Determine the [X, Y] coordinate at the center of the cell enclosing the given text.  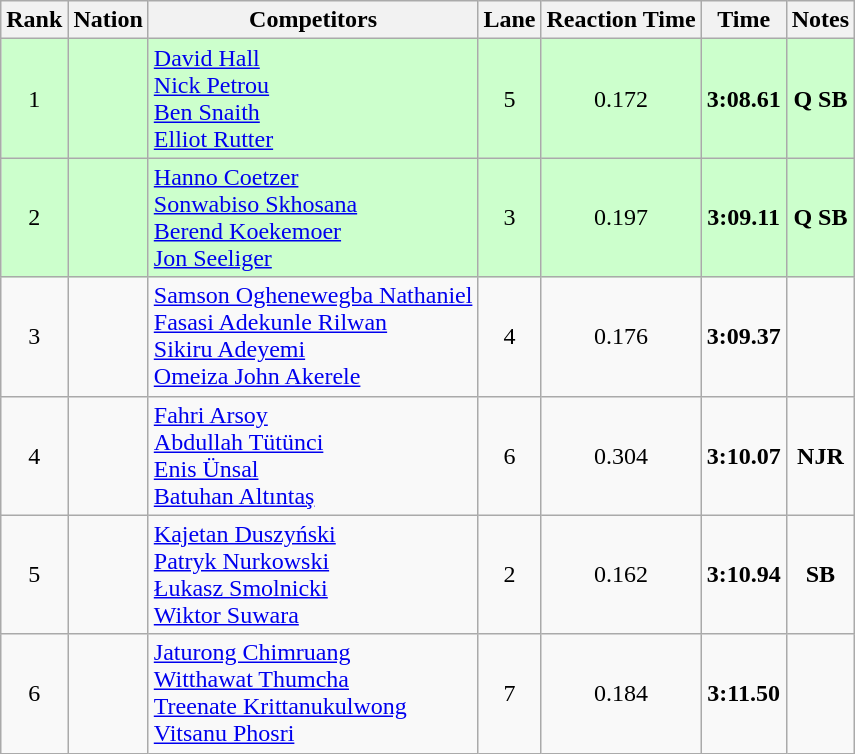
Kajetan DuszyńskiPatryk NurkowskiŁukasz SmolnickiWiktor Suwara [313, 574]
0.197 [621, 218]
0.304 [621, 456]
Reaction Time [621, 20]
Notes [820, 20]
3:09.11 [744, 218]
SB [820, 574]
3:09.37 [744, 336]
0.184 [621, 694]
3:10.07 [744, 456]
7 [510, 694]
Time [744, 20]
Hanno CoetzerSonwabiso SkhosanaBerend KoekemoerJon Seeliger [313, 218]
0.176 [621, 336]
3:11.50 [744, 694]
Fahri ArsoyAbdullah TütünciEnis ÜnsalBatuhan Altıntaş [313, 456]
Nation [108, 20]
Lane [510, 20]
Jaturong ChimruangWitthawat ThumchaTreenate KrittanukulwongVitsanu Phosri [313, 694]
Samson Oghenewegba NathanielFasasi Adekunle RilwanSikiru AdeyemiOmeiza John Akerele [313, 336]
David HallNick PetrouBen SnaithElliot Rutter [313, 98]
Rank [34, 20]
3:10.94 [744, 574]
1 [34, 98]
NJR [820, 456]
Competitors [313, 20]
3:08.61 [744, 98]
0.172 [621, 98]
0.162 [621, 574]
